Extract the [x, y] coordinate from the center of the cell holding the provided text.  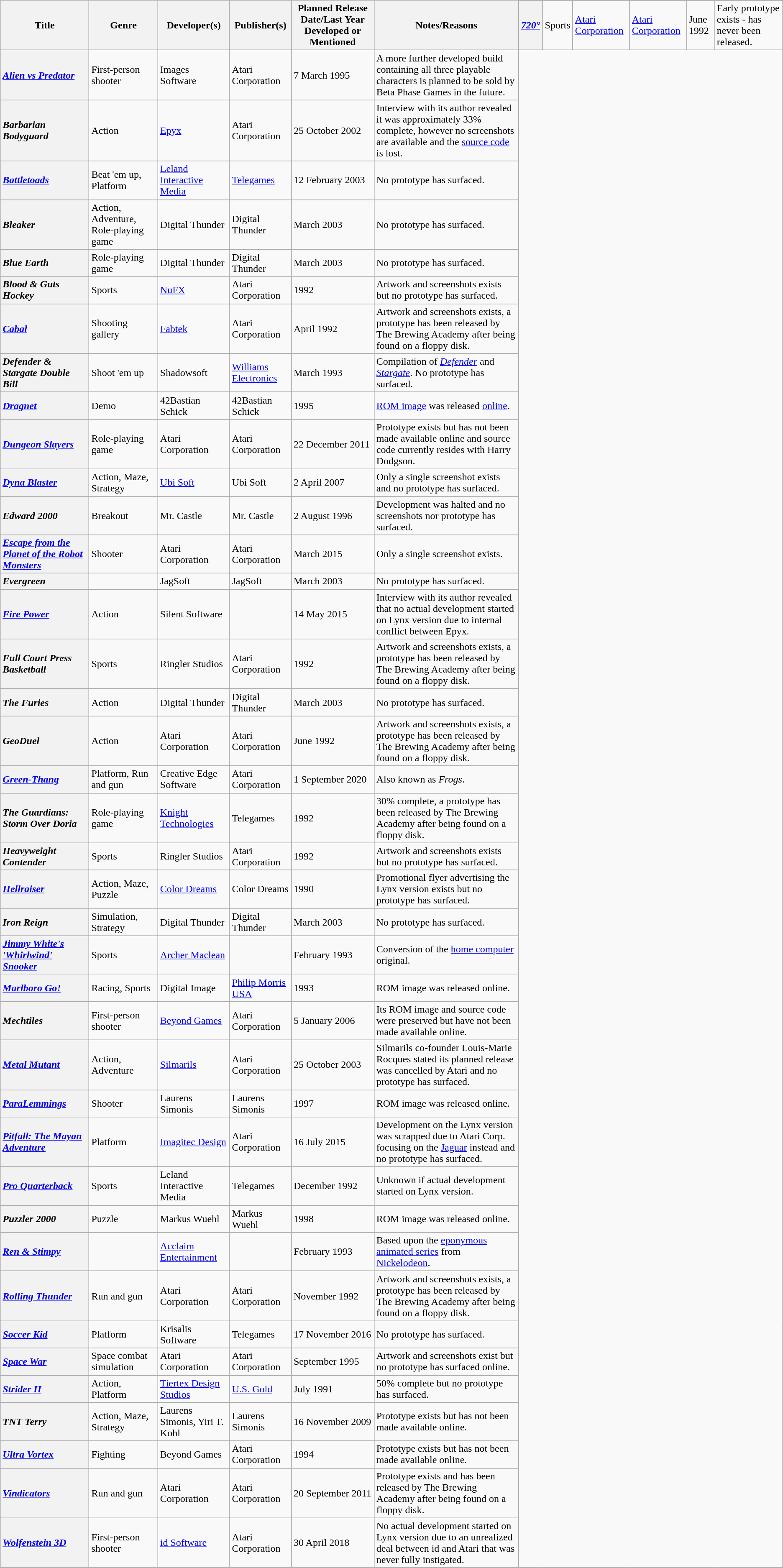
Action, Adventure, Role-playing game [123, 224]
Development on the Lynx version was scrapped due to Atari Corp. focusing on the Jaguar instead and no prototype has surfaced. [446, 1142]
Blue Earth [45, 263]
Shoot 'em up [123, 373]
Krisalis Software [194, 1334]
Iron Reign [45, 922]
Developer(s) [194, 25]
Soccer Kid [45, 1334]
Mechtiles [45, 1021]
Interview with its author revealed that no actual development started on Lynx version due to internal conflict between Epyx. [446, 614]
Defender & Stargate Double Bill [45, 373]
March 1993 [333, 373]
Silent Software [194, 614]
Edward 2000 [45, 515]
Escape from the Planet of the Robot Monsters [45, 554]
1998 [333, 1219]
Acclaim Entertainment [194, 1252]
Demo [123, 406]
25 October 2003 [333, 1065]
Hellraiser [45, 889]
TNT Terry [45, 1422]
Also known as Frogs. [446, 780]
22 December 2011 [333, 444]
Images Software [194, 75]
Dungeon Slayers [45, 444]
Philip Morris USA [260, 988]
Planned Release Date/Last Year Developed or Mentioned [333, 25]
Space War [45, 1362]
Heavyweight Contender [45, 857]
Green-Thang [45, 780]
Evergreen [45, 581]
Pitfall: The Mayan Adventure [45, 1142]
16 July 2015 [333, 1142]
30% complete, a prototype has been released by The Brewing Academy after being found on a floppy disk. [446, 818]
1990 [333, 889]
Conversion of the home computer original. [446, 955]
Williams Electronics [260, 373]
Silmarils [194, 1065]
December 1992 [333, 1186]
March 2015 [333, 554]
Blood & Guts Hockey [45, 290]
Tiertex Design Studios [194, 1389]
Knight Technologies [194, 818]
Vindicators [45, 1493]
Publisher(s) [260, 25]
September 1995 [333, 1362]
Genre [123, 25]
Promotional flyer advertising the Lynx version exists but no prototype has surfaced. [446, 889]
14 May 2015 [333, 614]
Fabtek [194, 329]
Shooting gallery [123, 329]
Creative Edge Software [194, 780]
Notes/Reasons [446, 25]
Puzzle [123, 1219]
Digital Image [194, 988]
Artwork and screenshots exist but no prototype has surfaced online. [446, 1362]
Cabal [45, 329]
Only a single screenshot exists. [446, 554]
Metal Mutant [45, 1065]
Interview with its author revealed it was approximately 33% complete, however no screenshots are available and the source code is lost. [446, 130]
2 April 2007 [333, 483]
Based upon the eponymous animated series from Nickelodeon. [446, 1252]
Beat 'em up, Platform [123, 180]
Simulation, Strategy [123, 922]
Puzzler 2000 [45, 1219]
November 1992 [333, 1296]
5 January 2006 [333, 1021]
Breakout [123, 515]
1997 [333, 1103]
30 April 2018 [333, 1542]
Silmarils co-founder Louis-Marie Rocques stated its planned release was cancelled by Atari and no prototype has surfaced. [446, 1065]
Barbarian Bodyguard [45, 130]
Only a single screenshot exists and no prototype has surfaced. [446, 483]
Racing, Sports [123, 988]
Prototype exists and has been released by The Brewing Academy after being found on a floppy disk. [446, 1493]
1994 [333, 1455]
Action, Platform [123, 1389]
12 February 2003 [333, 180]
17 November 2016 [333, 1334]
Alien vs Predator [45, 75]
1993 [333, 988]
25 October 2002 [333, 130]
Marlboro Go! [45, 988]
Battletoads [45, 180]
Epyx [194, 130]
7 March 1995 [333, 75]
Action, Adventure [123, 1065]
Full Court Press Basketball [45, 664]
The Guardians: Storm Over Doria [45, 818]
A more further developed build containing all three playable characters is planned to be sold by Beta Phase Games in the future. [446, 75]
Fire Power [45, 614]
Development was halted and no screenshots nor prototype has surfaced. [446, 515]
Ultra Vortex [45, 1455]
Ren & Stimpy [45, 1252]
20 September 2011 [333, 1493]
Shadowsoft [194, 373]
720° [530, 25]
The Furies [45, 703]
Dragnet [45, 406]
U.S. Gold [260, 1389]
Early prototype exists - has never been released. [749, 25]
April 1992 [333, 329]
Imagitec Design [194, 1142]
Archer Maclean [194, 955]
Dyna Blaster [45, 483]
Space combat simulation [123, 1362]
Rolling Thunder [45, 1296]
July 1991 [333, 1389]
Compilation of Defender and Stargate. No prototype has surfaced. [446, 373]
ParaLemmings [45, 1103]
Platform, Run and gun [123, 780]
50% complete but no prototype has surfaced. [446, 1389]
2 August 1996 [333, 515]
Jimmy White's 'Whirlwind' Snooker [45, 955]
NuFX [194, 290]
Unknown if actual development started on Lynx version. [446, 1186]
Title [45, 25]
Wolfenstein 3D [45, 1542]
Prototype exists but has not been made available online and source code currently resides with Harry Dodgson. [446, 444]
1 September 2020 [333, 780]
Laurens Simonis, Yiri T. Kohl [194, 1422]
id Software [194, 1542]
16 November 2009 [333, 1422]
Its ROM image and source code were preserved but have not been made available online. [446, 1021]
Strider II [45, 1389]
1995 [333, 406]
Bleaker [45, 224]
No actual development started on Lynx version due to an unrealized deal between id and Atari that was never fully instigated. [446, 1542]
Fighting [123, 1455]
GeoDuel [45, 741]
Action, Maze, Puzzle [123, 889]
Pro Quarterback [45, 1186]
